Find where the given text appears and provide that cell's center as (X, Y) coordinate. 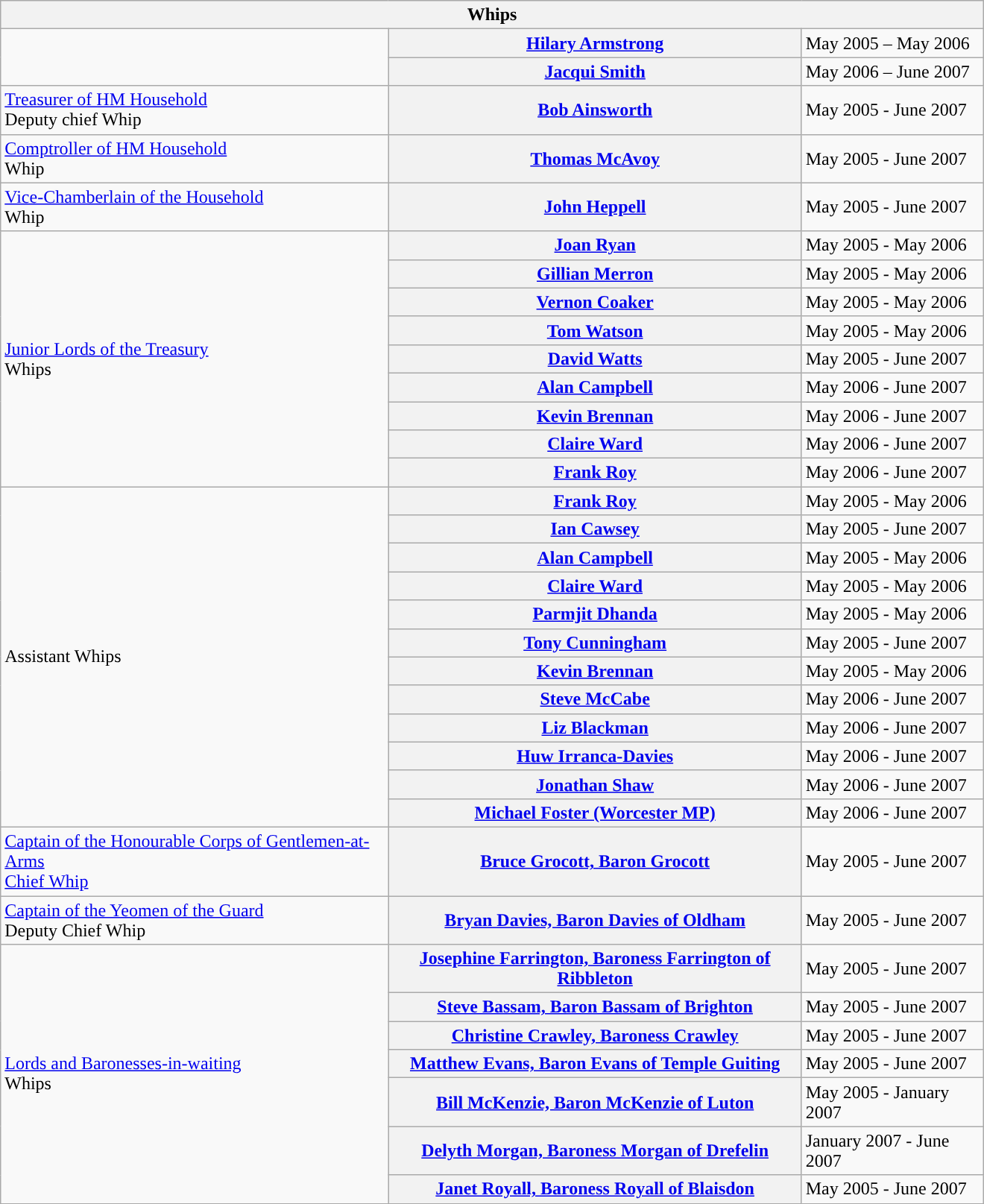
Jacqui Smith (595, 72)
Christine Crawley, Baroness Crawley (595, 1036)
Liz Blackman (595, 728)
Parmjit Dhanda (595, 614)
Assistant Whips (195, 658)
May 2005 - January 2007 (892, 1102)
Comptroller of HM HouseholdWhip (195, 158)
Bob Ainsworth (595, 110)
January 2007 - June 2007 (892, 1151)
Captain of the Yeomen of the GuardDeputy Chief Whip (195, 920)
John Heppell (595, 207)
Josephine Farrington, Baroness Farrington of Ribbleton (595, 969)
Tom Watson (595, 330)
Ian Cawsey (595, 529)
Bill McKenzie, Baron McKenzie of Luton (595, 1102)
Whips (492, 15)
Vernon Coaker (595, 302)
Janet Royall, Baroness Royall of Blaisdon (595, 1189)
Captain of the Honourable Corps of Gentlemen-at-ArmsChief Whip (195, 861)
Delyth Morgan, Baroness Morgan of Drefelin (595, 1151)
May 2006 – June 2007 (892, 72)
Hilary Armstrong (595, 43)
Junior Lords of the TreasuryWhips (195, 359)
Vice-Chamberlain of the HouseholdWhip (195, 207)
Treasurer of HM Household Deputy chief Whip (195, 110)
Gillian Merron (595, 274)
Thomas McAvoy (595, 158)
Bruce Grocott, Baron Grocott (595, 861)
Joan Ryan (595, 245)
Huw Irranca-Davies (595, 756)
David Watts (595, 359)
Matthew Evans, Baron Evans of Temple Guiting (595, 1064)
Michael Foster (Worcester MP) (595, 813)
Steve Bassam, Baron Bassam of Brighton (595, 1007)
Bryan Davies, Baron Davies of Oldham (595, 920)
Jonathan Shaw (595, 784)
May 2005 – May 2006 (892, 43)
Steve McCabe (595, 699)
Lords and Baronesses-in-waitingWhips (195, 1074)
Tony Cunningham (595, 643)
